Return the (x, y) coordinate for the center point of the cell that contains the specified text.  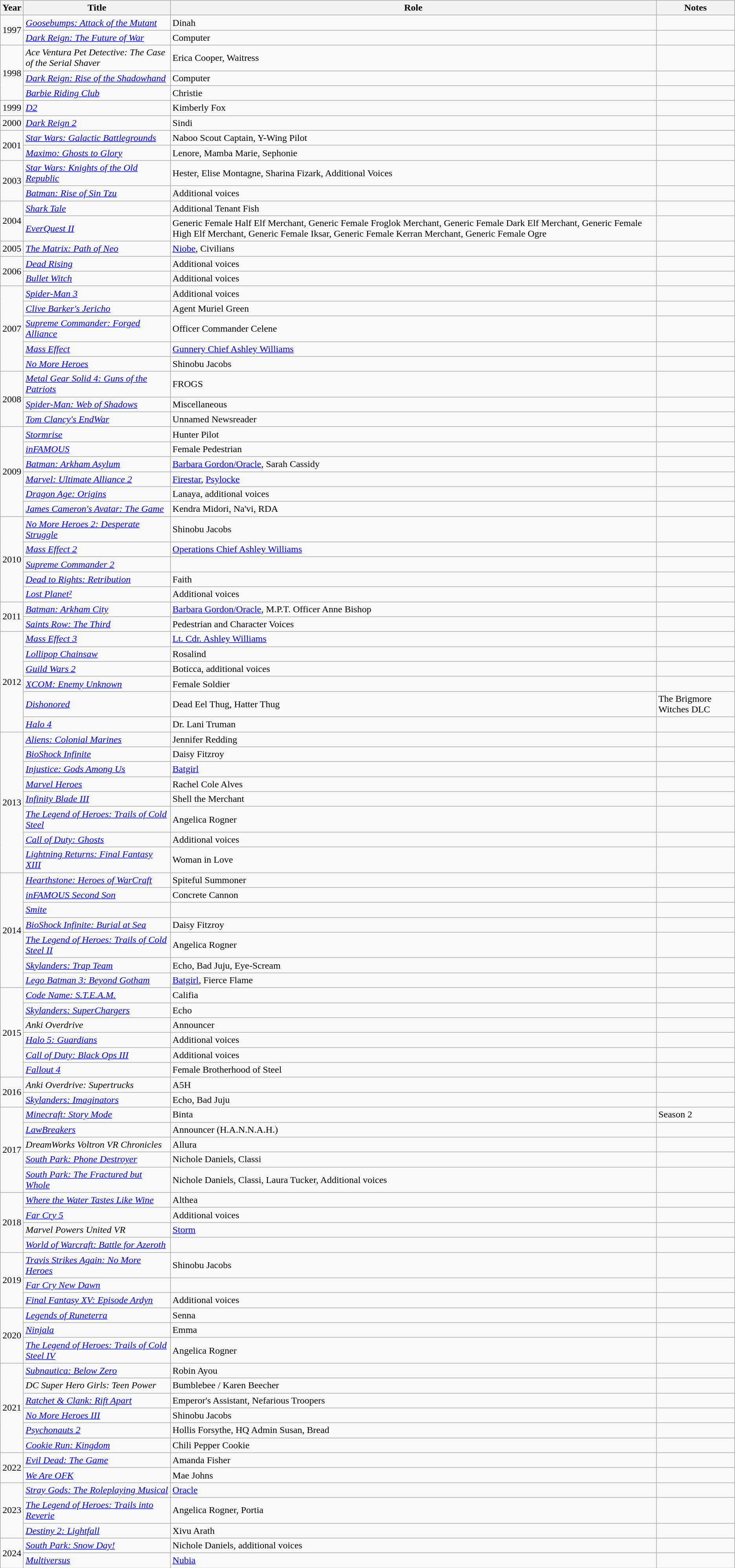
Saints Row: The Third (97, 624)
Echo, Bad Juju, Eye-Scream (413, 965)
Lollipop Chainsaw (97, 654)
Marvel Heroes (97, 784)
Jennifer Redding (413, 739)
Barbie Riding Club (97, 93)
Senna (413, 1315)
Erica Cooper, Waitress (413, 58)
2009 (12, 471)
2012 (12, 681)
Boticca, additional voices (413, 669)
Legends of Runeterra (97, 1315)
Lanaya, additional voices (413, 494)
Lenore, Mamba Marie, Sephonie (413, 153)
Althea (413, 1200)
2011 (12, 617)
Mass Effect (97, 349)
Nichole Daniels, additional voices (413, 1546)
Lost Planet² (97, 594)
South Park: Snow Day! (97, 1546)
Travis Strikes Again: No More Heroes (97, 1265)
Where the Water Tastes Like Wine (97, 1200)
Infinity Blade III (97, 799)
2017 (12, 1150)
2004 (12, 221)
Hollis Forsythe, HQ Admin Susan, Bread (413, 1430)
Niobe, Civilians (413, 249)
2005 (12, 249)
Ratchet & Clank: Rift Apart (97, 1400)
Batgirl (413, 769)
Officer Commander Celene (413, 329)
Hearthstone: Heroes of WarCraft (97, 880)
Title (97, 8)
Woman in Love (413, 860)
Evil Dead: The Game (97, 1460)
Injustice: Gods Among Us (97, 769)
Dishonored (97, 704)
inFAMOUS (97, 449)
2006 (12, 271)
The Legend of Heroes: Trails into Reverie (97, 1510)
2018 (12, 1222)
2010 (12, 559)
James Cameron's Avatar: The Game (97, 509)
DC Super Hero Girls: Teen Power (97, 1385)
Concrete Cannon (413, 895)
Skylanders: Imaginators (97, 1100)
Subnautica: Below Zero (97, 1371)
Dead Eel Thug, Hatter Thug (413, 704)
No More Heroes 2: Desperate Struggle (97, 529)
Amanda Fisher (413, 1460)
Lightning Returns: Final Fantasy XIII (97, 860)
2021 (12, 1408)
Allura (413, 1145)
Batman: Arkham City (97, 609)
Echo, Bad Juju (413, 1100)
Multiversus (97, 1561)
Dinah (413, 23)
Storm (413, 1230)
2001 (12, 145)
The Legend of Heroes: Trails of Cold Steel IV (97, 1350)
Maximo: Ghosts to Glory (97, 153)
Year (12, 8)
2020 (12, 1335)
D2 (97, 108)
Star Wars: Galactic Battlegrounds (97, 138)
Chili Pepper Cookie (413, 1445)
BioShock Infinite (97, 754)
Goosebumps: Attack of the Mutant (97, 23)
Marvel Powers United VR (97, 1230)
Role (413, 8)
2007 (12, 329)
XCOM: Enemy Unknown (97, 684)
1999 (12, 108)
Anki Overdrive: Supertrucks (97, 1085)
Dr. Lani Truman (413, 724)
Mass Effect 3 (97, 639)
Xivu Arath (413, 1530)
2013 (12, 802)
Rosalind (413, 654)
Minecraft: Story Mode (97, 1115)
Mass Effect 2 (97, 549)
Psychonauts 2 (97, 1430)
2003 (12, 181)
LawBreakers (97, 1130)
2019 (12, 1280)
inFAMOUS Second Son (97, 895)
Hunter Pilot (413, 434)
Code Name: S.T.E.A.M. (97, 995)
Guild Wars 2 (97, 669)
Supreme Commander 2 (97, 564)
Lego Batman 3: Beyond Gotham (97, 980)
Destiny 2: Lightfall (97, 1530)
Call of Duty: Black Ops III (97, 1055)
2016 (12, 1092)
2000 (12, 123)
Emperor's Assistant, Nefarious Troopers (413, 1400)
Metal Gear Solid 4: Guns of the Patriots (97, 384)
Kendra Midori, Na'vi, RDA (413, 509)
Supreme Commander: Forged Alliance (97, 329)
Halo 5: Guardians (97, 1040)
Christie (413, 93)
Kimberly Fox (413, 108)
Female Brotherhood of Steel (413, 1070)
EverQuest II (97, 228)
2008 (12, 399)
Firestar, Psylocke (413, 479)
Barbara Gordon/Oracle, Sarah Cassidy (413, 464)
The Legend of Heroes: Trails of Cold Steel II (97, 945)
South Park: The Fractured but Whole (97, 1180)
Hester, Elise Montagne, Sharina Fizark, Additional Voices (413, 173)
World of Warcraft: Battle for Azeroth (97, 1245)
Mae Johns (413, 1475)
Dark Reign 2 (97, 123)
Lt. Cdr. Ashley Williams (413, 639)
Oracle (413, 1490)
Dragon Age: Origins (97, 494)
South Park: Phone Destroyer (97, 1159)
Fallout 4 (97, 1070)
The Matrix: Path of Neo (97, 249)
Nichole Daniels, Classi, Laura Tucker, Additional voices (413, 1180)
Far Cry 5 (97, 1215)
Cookie Run: Kingdom (97, 1445)
1997 (12, 30)
Female Soldier (413, 684)
Clive Barker's Jericho (97, 308)
Batgirl, Fierce Flame (413, 980)
Nubia (413, 1561)
Spider-Man: Web of Shadows (97, 404)
Marvel: Ultimate Alliance 2 (97, 479)
Spider-Man 3 (97, 294)
Batman: Arkham Asylum (97, 464)
Pedestrian and Character Voices (413, 624)
Tom Clancy's EndWar (97, 419)
The Brigmore Witches DLC (695, 704)
Announcer (H.A.N.N.A.H.) (413, 1130)
Nichole Daniels, Classi (413, 1159)
Agent Muriel Green (413, 308)
Ninjala (97, 1330)
Sindi (413, 123)
A5H (413, 1085)
Operations Chief Ashley Williams (413, 549)
Dead to Rights: Retribution (97, 579)
2015 (12, 1032)
Dead Rising (97, 264)
Gunnery Chief Ashley Williams (413, 349)
Season 2 (695, 1115)
Naboo Scout Captain, Y-Wing Pilot (413, 138)
Aliens: Colonial Marines (97, 739)
Stormrise (97, 434)
Stray Gods: The Roleplaying Musical (97, 1490)
Batman: Rise of Sin Tzu (97, 193)
Call of Duty: Ghosts (97, 840)
Far Cry New Dawn (97, 1285)
Emma (413, 1330)
Bumblebee / Karen Beecher (413, 1385)
Binta (413, 1115)
Rachel Cole Alves (413, 784)
Star Wars: Knights of the Old Republic (97, 173)
Faith (413, 579)
Barbara Gordon/Oracle, M.P.T. Officer Anne Bishop (413, 609)
Halo 4 (97, 724)
No More Heroes (97, 364)
Female Pedestrian (413, 449)
2014 (12, 930)
Miscellaneous (413, 404)
Final Fantasy XV: Episode Ardyn (97, 1300)
Skylanders: Trap Team (97, 965)
1998 (12, 73)
Robin Ayou (413, 1371)
Ace Ventura Pet Detective: The Case of the Serial Shaver (97, 58)
No More Heroes III (97, 1415)
DreamWorks Voltron VR Chronicles (97, 1145)
2022 (12, 1468)
Dark Reign: Rise of the Shadowhand (97, 78)
Bullet Witch (97, 279)
Anki Overdrive (97, 1025)
Echo (413, 1010)
2023 (12, 1510)
Angelica Rogner, Portia (413, 1510)
Spiteful Summoner (413, 880)
The Legend of Heroes: Trails of Cold Steel (97, 820)
Smite (97, 910)
FROGS (413, 384)
Dark Reign: The Future of War (97, 38)
2024 (12, 1553)
Unnamed Newsreader (413, 419)
BioShock Infinite: Burial at Sea (97, 925)
Announcer (413, 1025)
Shell the Merchant (413, 799)
Shark Tale (97, 208)
We Are OFK (97, 1475)
Skylanders: SuperChargers (97, 1010)
Additional Tenant Fish (413, 208)
Notes (695, 8)
Califia (413, 995)
